Provide the [X, Y] coordinate of the cell's center where the given text is located.  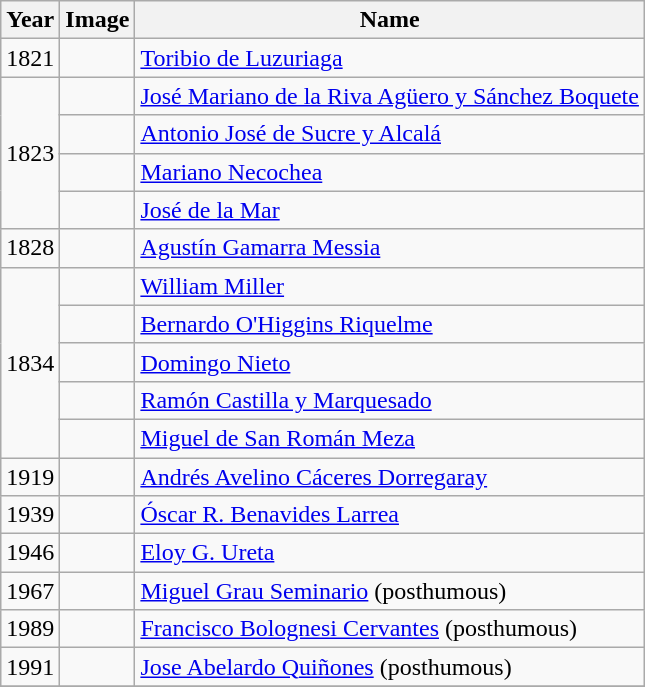
1828 [30, 248]
1821 [30, 58]
Year [30, 20]
1991 [30, 667]
1946 [30, 553]
José Mariano de la Riva Agüero y Sánchez Boquete [390, 96]
Domingo Nieto [390, 362]
Antonio José de Sucre y Alcalá [390, 134]
Miguel Grau Seminario (posthumous) [390, 591]
1823 [30, 153]
1834 [30, 362]
Name [390, 20]
Eloy G. Ureta [390, 553]
Francisco Bolognesi Cervantes (posthumous) [390, 629]
1939 [30, 515]
Andrés Avelino Cáceres Dorregaray [390, 477]
Agustín Gamarra Messia [390, 248]
Image [98, 20]
1919 [30, 477]
José de la Mar [390, 210]
Óscar R. Benavides Larrea [390, 515]
Mariano Necochea [390, 172]
Toribio de Luzuriaga [390, 58]
1989 [30, 629]
Bernardo O'Higgins Riquelme [390, 324]
Ramón Castilla y Marquesado [390, 400]
Miguel de San Román Meza [390, 438]
William Miller [390, 286]
Jose Abelardo Quiñones (posthumous) [390, 667]
1967 [30, 591]
